Find where the given text appears and provide that cell's center as (X, Y) coordinate. 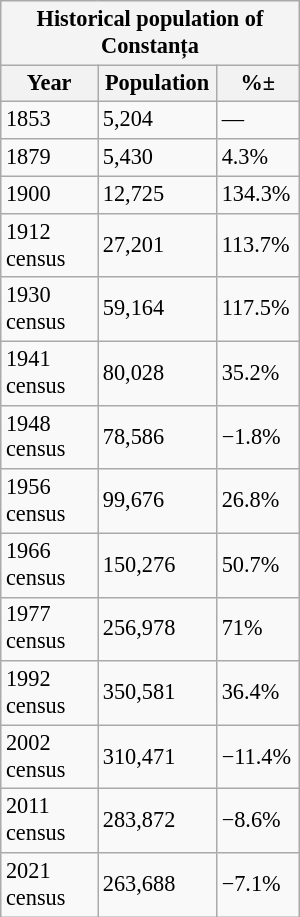
1879 (50, 158)
2021 census (50, 885)
78,586 (158, 437)
350,581 (158, 693)
— (258, 120)
50.7% (258, 565)
5,204 (158, 120)
1853 (50, 120)
71% (258, 629)
99,676 (158, 501)
Population (158, 84)
−8.6% (258, 821)
59,164 (158, 309)
35.2% (258, 373)
256,978 (158, 629)
Year (50, 84)
263,688 (158, 885)
1941 census (50, 373)
113.7% (258, 245)
1900 (50, 194)
−7.1% (258, 885)
−11.4% (258, 757)
134.3% (258, 194)
1992 census (50, 693)
4.3% (258, 158)
80,028 (158, 373)
%± (258, 84)
1912 census (50, 245)
Historical population of Constanța (150, 33)
150,276 (158, 565)
1930 census (50, 309)
5,430 (158, 158)
2002 census (50, 757)
310,471 (158, 757)
26.8% (258, 501)
−1.8% (258, 437)
283,872 (158, 821)
12,725 (158, 194)
27,201 (158, 245)
1977 census (50, 629)
117.5% (258, 309)
36.4% (258, 693)
2011 census (50, 821)
1948 census (50, 437)
1956 census (50, 501)
1966 census (50, 565)
